For the text-containing cell, return its midpoint in [X, Y] coordinate format. 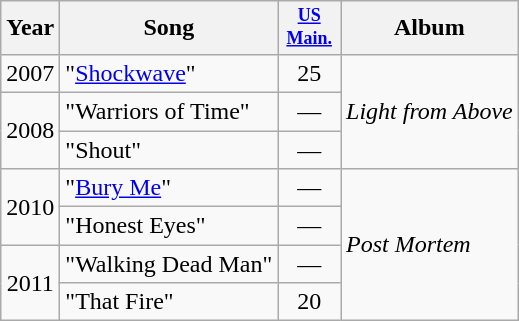
Post Mortem [429, 245]
"Honest Eyes" [169, 226]
"Shout" [169, 150]
25 [310, 73]
2010 [30, 207]
Year [30, 28]
"Walking Dead Man" [169, 264]
"Shockwave" [169, 73]
Album [429, 28]
Light from Above [429, 111]
2007 [30, 73]
Song [169, 28]
2011 [30, 283]
2008 [30, 130]
"That Fire" [169, 302]
"Warriors of Time" [169, 111]
"Bury Me" [169, 188]
USMain. [310, 28]
20 [310, 302]
